Extract the (x, y) coordinate from the center of the cell holding the provided text.  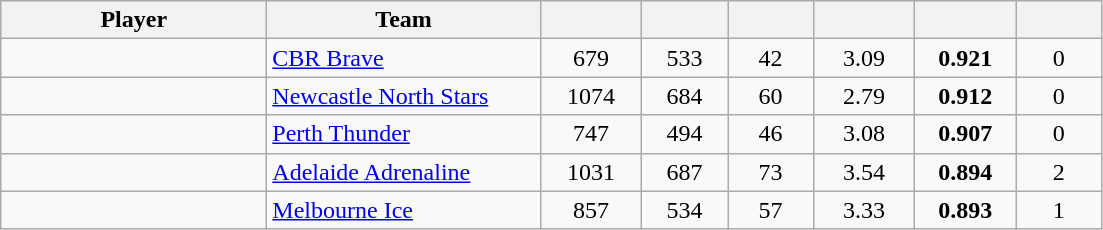
1074 (590, 96)
494 (684, 134)
3.54 (864, 172)
42 (771, 58)
0.893 (966, 210)
687 (684, 172)
Melbourne Ice (404, 210)
2.79 (864, 96)
679 (590, 58)
Team (404, 20)
857 (590, 210)
60 (771, 96)
1031 (590, 172)
73 (771, 172)
0.921 (966, 58)
0.912 (966, 96)
0.907 (966, 134)
57 (771, 210)
747 (590, 134)
0.894 (966, 172)
46 (771, 134)
Adelaide Adrenaline (404, 172)
Player (134, 20)
Newcastle North Stars (404, 96)
534 (684, 210)
CBR Brave (404, 58)
533 (684, 58)
3.09 (864, 58)
Perth Thunder (404, 134)
2 (1059, 172)
1 (1059, 210)
3.08 (864, 134)
684 (684, 96)
3.33 (864, 210)
